Output the [x, y] coordinate of the center of the cell containing the given text.  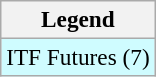
Legend [78, 19]
ITF Futures (7) [78, 57]
